Search for the cell housing the specified text and yield its [X, Y] center coordinate. 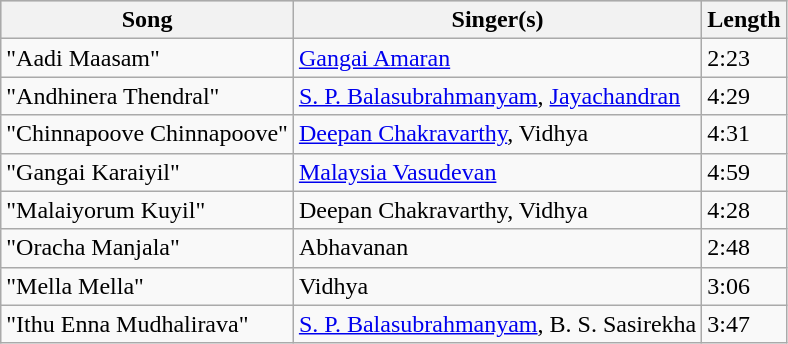
4:29 [744, 96]
"Andhinera Thendral" [148, 96]
"Mella Mella" [148, 286]
"Aadi Maasam" [148, 58]
Vidhya [497, 286]
4:59 [744, 172]
Abhavanan [497, 248]
Singer(s) [497, 20]
4:28 [744, 210]
S. P. Balasubrahmanyam, B. S. Sasirekha [497, 324]
"Gangai Karaiyil" [148, 172]
"Chinnapoove Chinnapoove" [148, 134]
2:48 [744, 248]
3:47 [744, 324]
"Oracha Manjala" [148, 248]
"Malaiyorum Kuyil" [148, 210]
S. P. Balasubrahmanyam, Jayachandran [497, 96]
Song [148, 20]
Malaysia Vasudevan [497, 172]
"Ithu Enna Mudhalirava" [148, 324]
Length [744, 20]
2:23 [744, 58]
3:06 [744, 286]
4:31 [744, 134]
Gangai Amaran [497, 58]
